Extract the [X, Y] coordinate from the center of the cell holding the provided text.  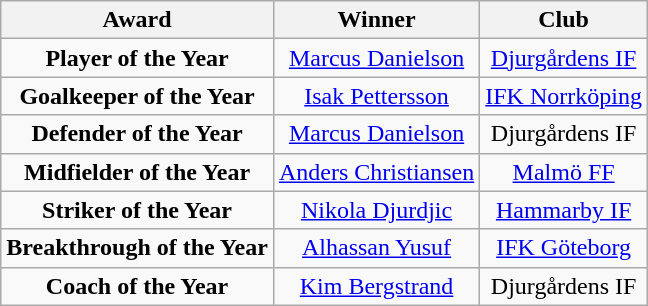
Defender of the Year [138, 134]
Hammarby IF [564, 210]
Anders Christiansen [376, 172]
Isak Pettersson [376, 96]
IFK Norrköping [564, 96]
Goalkeeper of the Year [138, 96]
Club [564, 20]
Nikola Djurdjic [376, 210]
Breakthrough of the Year [138, 248]
Midfielder of the Year [138, 172]
Kim Bergstrand [376, 286]
Alhassan Yusuf [376, 248]
Striker of the Year [138, 210]
Coach of the Year [138, 286]
Malmö FF [564, 172]
IFK Göteborg [564, 248]
Winner [376, 20]
Award [138, 20]
Player of the Year [138, 58]
